Detect which cell encompasses the target text, then output its [X, Y] center coordinate. 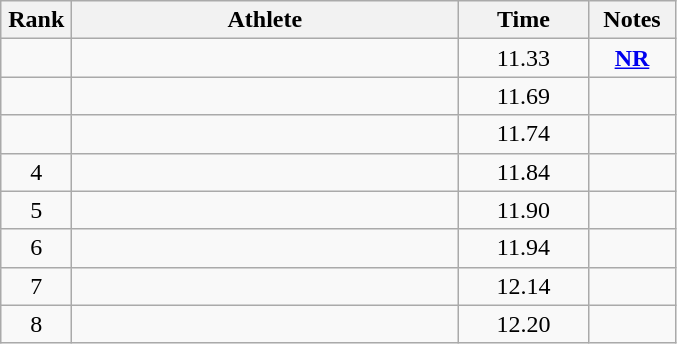
Notes [632, 20]
11.84 [524, 172]
NR [632, 58]
5 [36, 210]
4 [36, 172]
12.20 [524, 324]
11.33 [524, 58]
Athlete [265, 20]
11.90 [524, 210]
11.74 [524, 134]
7 [36, 286]
8 [36, 324]
11.69 [524, 96]
11.94 [524, 248]
12.14 [524, 286]
6 [36, 248]
Rank [36, 20]
Time [524, 20]
